Detect which cell encompasses the target text, then output its (X, Y) center coordinate. 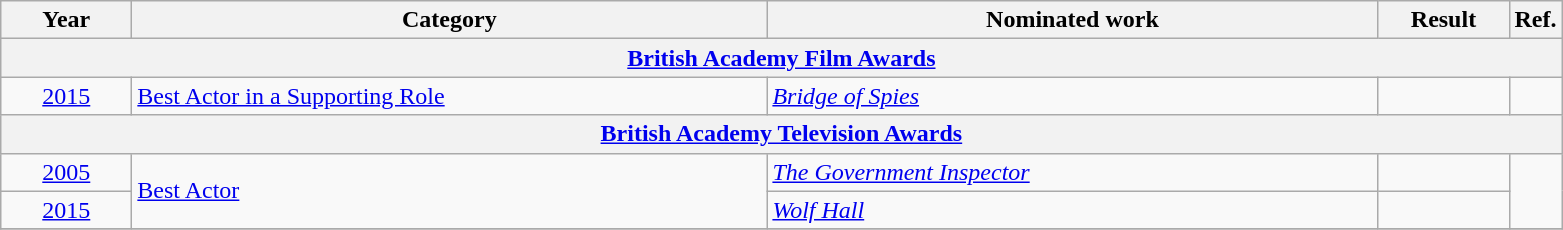
British Academy Television Awards (782, 134)
Best Actor in a Supporting Role (450, 96)
Category (450, 20)
Bridge of Spies (1072, 96)
British Academy Film Awards (782, 58)
Nominated work (1072, 20)
2005 (66, 172)
Year (66, 20)
Wolf Hall (1072, 210)
Ref. (1536, 20)
Best Actor (450, 191)
The Government Inspector (1072, 172)
Result (1444, 20)
